Return (X, Y) of the center of cell containing provided text 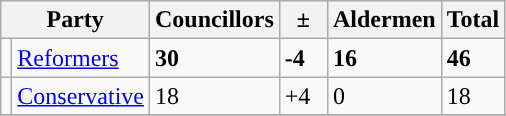
Aldermen (384, 20)
30 (215, 58)
0 (384, 96)
-4 (303, 58)
Total (473, 20)
Party (76, 20)
Reformers (81, 58)
46 (473, 58)
16 (384, 58)
Conservative (81, 96)
Councillors (215, 20)
+4 (303, 96)
± (303, 20)
